Detect which cell encompasses the target text, then output its (x, y) center coordinate. 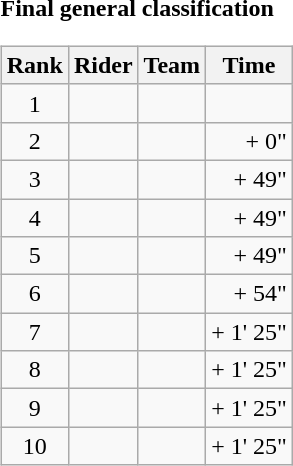
5 (34, 256)
3 (34, 179)
4 (34, 217)
Time (250, 65)
Team (172, 65)
7 (34, 332)
Rider (103, 65)
+ 54" (250, 294)
+ 0" (250, 141)
2 (34, 141)
1 (34, 103)
6 (34, 294)
9 (34, 408)
8 (34, 370)
Rank (34, 65)
10 (34, 446)
